From the cell containing the given text, extract its center point as (X, Y) coordinate. 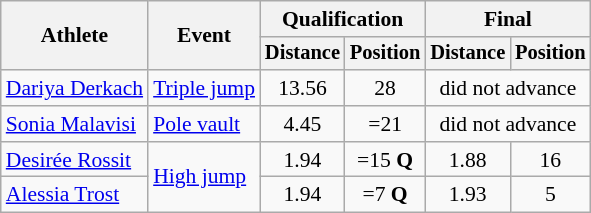
Pole vault (204, 124)
Triple jump (204, 88)
Alessia Trost (74, 195)
4.45 (302, 124)
Qualification (342, 19)
16 (550, 160)
=15 Q (385, 160)
Final (508, 19)
Desirée Rossit (74, 160)
1.93 (468, 195)
Sonia Malavisi (74, 124)
Athlete (74, 36)
28 (385, 88)
13.56 (302, 88)
Dariya Derkach (74, 88)
=7 Q (385, 195)
5 (550, 195)
Event (204, 36)
=21 (385, 124)
High jump (204, 178)
1.88 (468, 160)
